Search for the cell housing the specified text and yield its (X, Y) center coordinate. 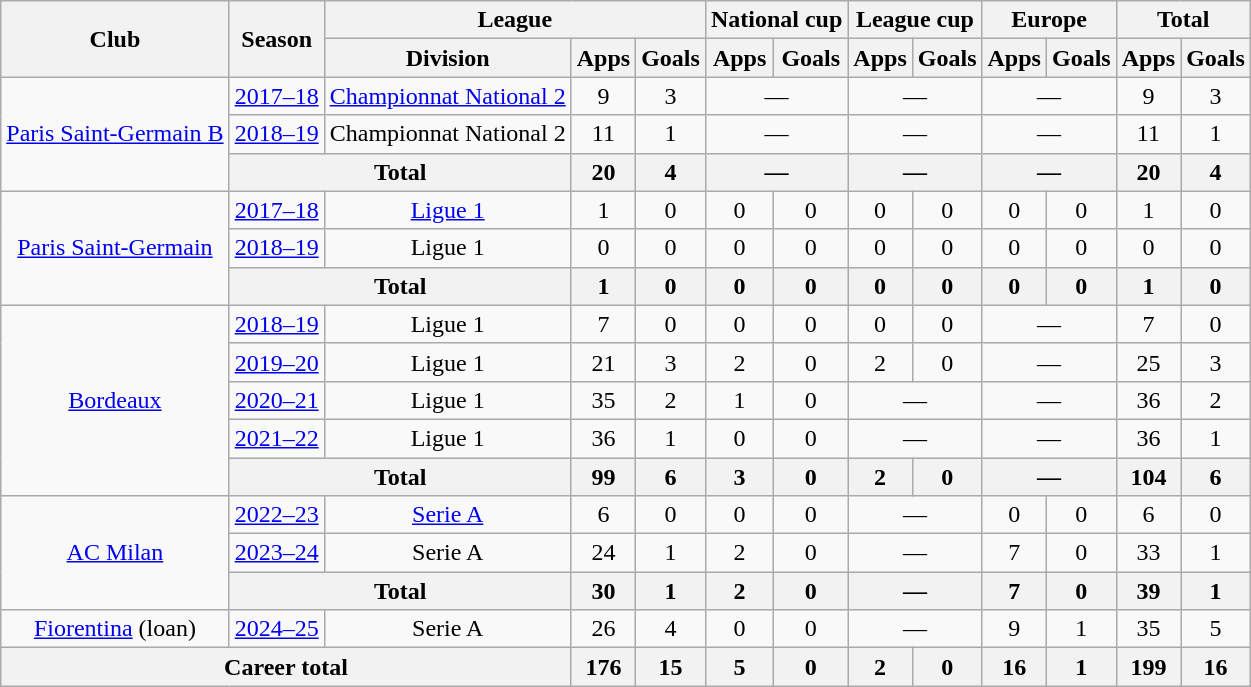
15 (671, 667)
Paris Saint-Germain B (115, 134)
2020–21 (276, 400)
Career total (286, 667)
Club (115, 39)
2022–23 (276, 515)
2021–22 (276, 438)
26 (603, 629)
104 (1148, 477)
30 (603, 591)
National cup (776, 20)
Paris Saint-Germain (115, 248)
21 (603, 362)
Division (448, 58)
2024–25 (276, 629)
Season (276, 39)
Bordeaux (115, 400)
Europe (1049, 20)
39 (1148, 591)
176 (603, 667)
League (514, 20)
99 (603, 477)
AC Milan (115, 553)
25 (1148, 362)
2023–24 (276, 553)
33 (1148, 553)
24 (603, 553)
Fiorentina (loan) (115, 629)
199 (1148, 667)
2019–20 (276, 362)
League cup (915, 20)
